Search for the cell housing the specified text and yield its (x, y) center coordinate. 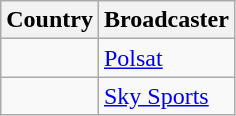
Polsat (166, 58)
Broadcaster (166, 20)
Country (50, 20)
Sky Sports (166, 96)
